Identify which cell holds the provided text, then report its [X, Y] central coordinate. 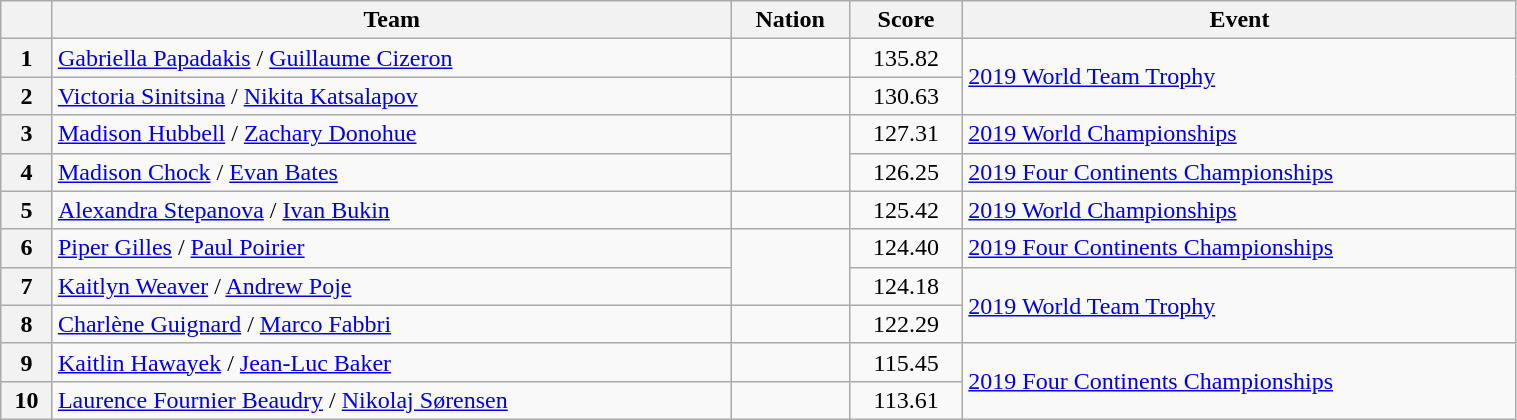
Score [906, 20]
4 [27, 172]
113.61 [906, 400]
9 [27, 362]
Laurence Fournier Beaudry / Nikolaj Sørensen [392, 400]
10 [27, 400]
Alexandra Stepanova / Ivan Bukin [392, 210]
2 [27, 96]
Kaitlin Hawayek / Jean-Luc Baker [392, 362]
Kaitlyn Weaver / Andrew Poje [392, 286]
135.82 [906, 58]
Madison Chock / Evan Bates [392, 172]
125.42 [906, 210]
124.18 [906, 286]
Team [392, 20]
130.63 [906, 96]
Piper Gilles / Paul Poirier [392, 248]
Charlène Guignard / Marco Fabbri [392, 324]
Nation [790, 20]
Madison Hubbell / Zachary Donohue [392, 134]
6 [27, 248]
1 [27, 58]
126.25 [906, 172]
Gabriella Papadakis / Guillaume Cizeron [392, 58]
127.31 [906, 134]
Victoria Sinitsina / Nikita Katsalapov [392, 96]
8 [27, 324]
7 [27, 286]
122.29 [906, 324]
124.40 [906, 248]
3 [27, 134]
Event [1240, 20]
5 [27, 210]
115.45 [906, 362]
